Detect which cell encompasses the target text, then output its [X, Y] center coordinate. 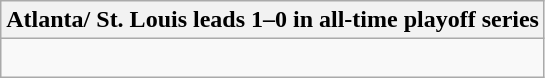
Atlanta/ St. Louis leads 1–0 in all-time playoff series [273, 20]
